Pinpoint the cell where the given text exists, returning its (X, Y) midpoint coordinate. 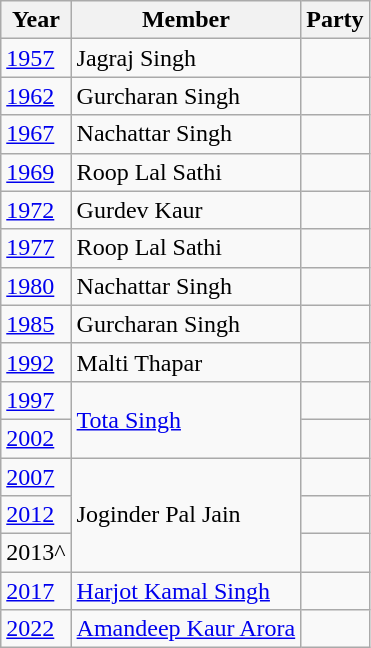
2007 (36, 477)
1967 (36, 134)
Malti Thapar (186, 362)
1977 (36, 248)
1992 (36, 362)
1962 (36, 96)
1957 (36, 58)
2002 (36, 438)
Jagraj Singh (186, 58)
Gurdev Kaur (186, 210)
1997 (36, 400)
2012 (36, 515)
Party (335, 20)
2017 (36, 591)
2013^ (36, 553)
2022 (36, 629)
1969 (36, 172)
1980 (36, 286)
Member (186, 20)
1985 (36, 324)
Tota Singh (186, 419)
Joginder Pal Jain (186, 515)
1972 (36, 210)
Year (36, 20)
Amandeep Kaur Arora (186, 629)
Harjot Kamal Singh (186, 591)
